Detect which cell encompasses the target text, then output its [x, y] center coordinate. 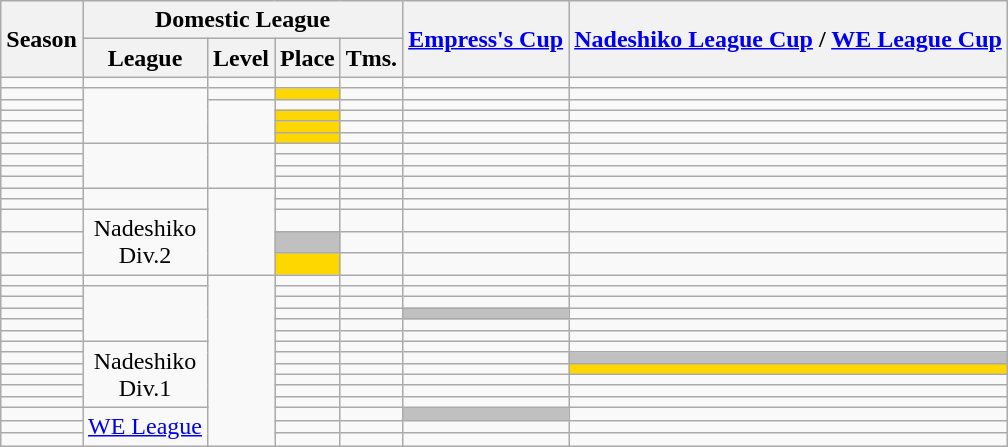
NadeshikoDiv.1 [144, 374]
Place [308, 58]
Domestic League [242, 20]
League [144, 58]
Season [42, 39]
Level [240, 58]
WE League [144, 426]
Tms. [371, 58]
NadeshikoDiv.2 [144, 242]
Nadeshiko League Cup / WE League Cup [788, 39]
Empress's Cup [486, 39]
